Detect which cell encompasses the target text, then output its (x, y) center coordinate. 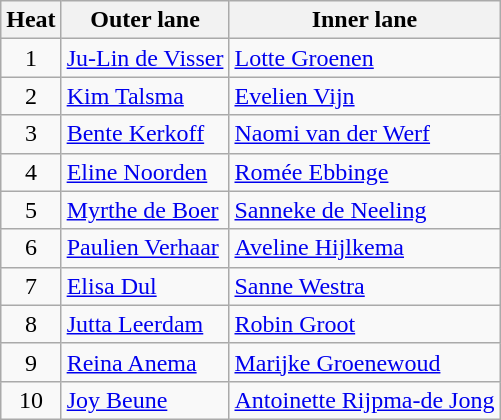
8 (31, 324)
Jutta Leerdam (145, 324)
Kim Talsma (145, 96)
Naomi van der Werf (364, 134)
9 (31, 362)
5 (31, 210)
Elisa Dul (145, 286)
Marijke Groenewoud (364, 362)
Inner lane (364, 20)
Sanne Westra (364, 286)
Bente Kerkoff (145, 134)
Aveline Hijlkema (364, 248)
3 (31, 134)
Joy Beune (145, 400)
7 (31, 286)
4 (31, 172)
1 (31, 58)
Robin Groot (364, 324)
2 (31, 96)
Paulien Verhaar (145, 248)
Ju-Lin de Visser (145, 58)
10 (31, 400)
Myrthe de Boer (145, 210)
Sanneke de Neeling (364, 210)
Eline Noorden (145, 172)
Heat (31, 20)
Romée Ebbinge (364, 172)
Reina Anema (145, 362)
Antoinette Rijpma-de Jong (364, 400)
Outer lane (145, 20)
6 (31, 248)
Evelien Vijn (364, 96)
Lotte Groenen (364, 58)
